Detect which cell encompasses the target text, then output its (X, Y) center coordinate. 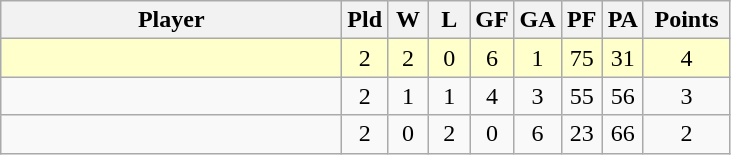
31 (622, 58)
75 (582, 58)
Points (686, 20)
GA (538, 20)
23 (582, 134)
Player (172, 20)
Pld (365, 20)
PA (622, 20)
66 (622, 134)
W (408, 20)
GF (492, 20)
PF (582, 20)
L (450, 20)
56 (622, 96)
55 (582, 96)
